Return the (X, Y) coordinate for the center point of the cell that contains the specified text.  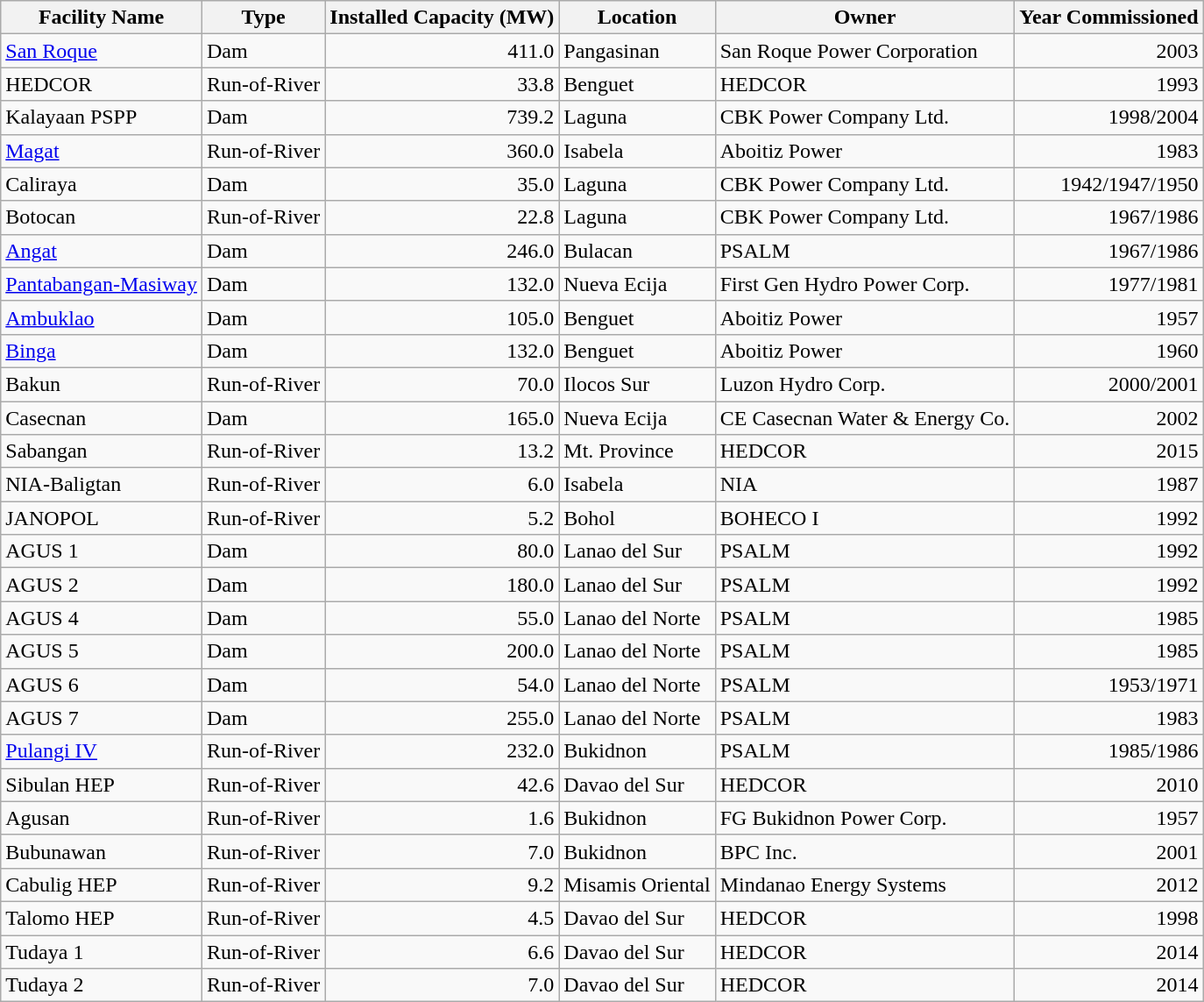
Tudaya 1 (102, 951)
AGUS 1 (102, 551)
1987 (1109, 485)
AGUS 7 (102, 718)
Angat (102, 251)
22.8 (442, 217)
NIA (865, 485)
9.2 (442, 885)
FG Bukidnon Power Corp. (865, 818)
180.0 (442, 585)
San Roque (102, 51)
Talomo HEP (102, 918)
BPC Inc. (865, 851)
1998 (1109, 918)
Mt. Province (637, 451)
411.0 (442, 51)
1942/1947/1950 (1109, 184)
200.0 (442, 651)
5.2 (442, 518)
Bubunawan (102, 851)
BOHECO I (865, 518)
1977/1981 (1109, 284)
1998/2004 (1109, 117)
Mindanao Energy Systems (865, 885)
42.6 (442, 785)
Bulacan (637, 251)
255.0 (442, 718)
4.5 (442, 918)
246.0 (442, 251)
Ilocos Sur (637, 384)
Pantabangan-Masiway (102, 284)
Facility Name (102, 18)
1993 (1109, 84)
Luzon Hydro Corp. (865, 384)
1960 (1109, 351)
Owner (865, 18)
105.0 (442, 317)
First Gen Hydro Power Corp. (865, 284)
54.0 (442, 685)
AGUS 5 (102, 651)
2003 (1109, 51)
35.0 (442, 184)
70.0 (442, 384)
Pangasinan (637, 51)
JANOPOL (102, 518)
Binga (102, 351)
Type (263, 18)
2002 (1109, 418)
Sibulan HEP (102, 785)
Installed Capacity (MW) (442, 18)
Caliraya (102, 184)
Botocan (102, 217)
2015 (1109, 451)
Location (637, 18)
Bakun (102, 384)
6.6 (442, 951)
Casecnan (102, 418)
Pulangi IV (102, 751)
1953/1971 (1109, 685)
6.0 (442, 485)
Kalayaan PSPP (102, 117)
2001 (1109, 851)
13.2 (442, 451)
2000/2001 (1109, 384)
739.2 (442, 117)
2012 (1109, 885)
165.0 (442, 418)
55.0 (442, 618)
San Roque Power Corporation (865, 51)
Sabangan (102, 451)
2010 (1109, 785)
Year Commissioned (1109, 18)
Tudaya 2 (102, 985)
Cabulig HEP (102, 885)
Agusan (102, 818)
1.6 (442, 818)
Magat (102, 151)
Bohol (637, 518)
Misamis Oriental (637, 885)
360.0 (442, 151)
33.8 (442, 84)
80.0 (442, 551)
232.0 (442, 751)
AGUS 4 (102, 618)
Ambuklao (102, 317)
AGUS 6 (102, 685)
AGUS 2 (102, 585)
CE Casecnan Water & Energy Co. (865, 418)
1985/1986 (1109, 751)
NIA-Baligtan (102, 485)
